Search for the cell housing the specified text and yield its (X, Y) center coordinate. 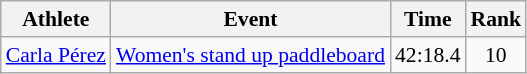
Women's stand up paddleboard (250, 55)
42:18.4 (428, 55)
Athlete (56, 19)
Rank (496, 19)
Time (428, 19)
Event (250, 19)
10 (496, 55)
Carla Pérez (56, 55)
